Detect which cell encompasses the target text, then output its (x, y) center coordinate. 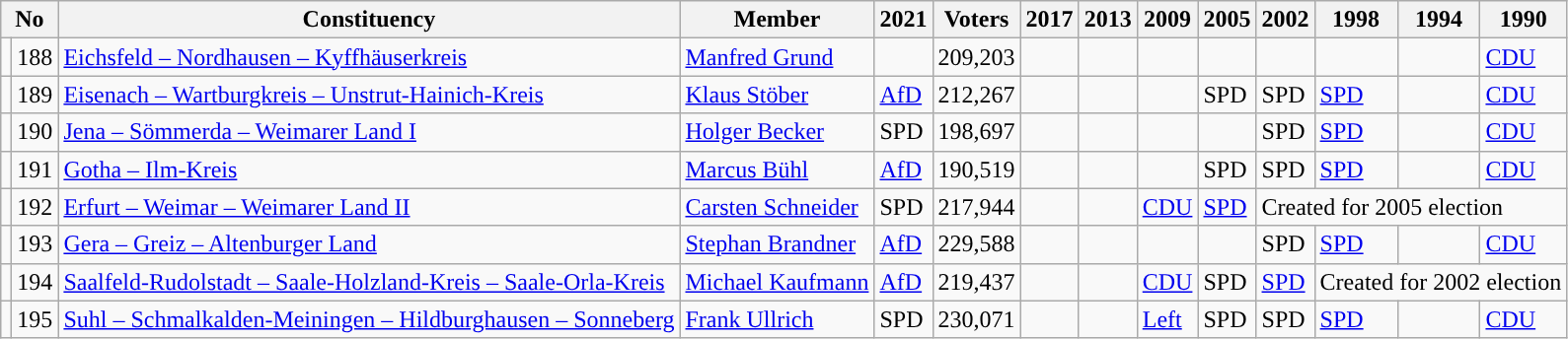
Gotha – Ilm-Kreis (369, 169)
Created for 2002 election (1441, 282)
Saalfeld-Rudolstadt – Saale-Holzland-Kreis – Saale-Orla-Kreis (369, 282)
Created for 2005 election (1411, 207)
Marcus Bühl (778, 169)
Voters (977, 20)
2005 (1228, 20)
2002 (1285, 20)
229,588 (977, 244)
194 (36, 282)
209,203 (977, 57)
No (30, 20)
189 (36, 95)
Suhl – Schmalkalden-Meiningen – Hildburghausen – Sonneberg (369, 319)
2021 (904, 20)
Left (1167, 319)
Frank Ullrich (778, 319)
Gera – Greiz – Altenburger Land (369, 244)
Member (778, 20)
2017 (1050, 20)
Erfurt – Weimar – Weimarer Land II (369, 207)
Manfred Grund (778, 57)
Constituency (369, 20)
198,697 (977, 132)
Holger Becker (778, 132)
1990 (1524, 20)
190 (36, 132)
Jena – Sömmerda – Weimarer Land I (369, 132)
217,944 (977, 207)
192 (36, 207)
Klaus Stöber (778, 95)
Carsten Schneider (778, 207)
1998 (1356, 20)
2009 (1167, 20)
219,437 (977, 282)
Eisenach – Wartburgkreis – Unstrut-Hainich-Kreis (369, 95)
188 (36, 57)
193 (36, 244)
Michael Kaufmann (778, 282)
195 (36, 319)
212,267 (977, 95)
2013 (1107, 20)
1994 (1439, 20)
191 (36, 169)
Eichsfeld – Nordhausen – Kyffhäuserkreis (369, 57)
230,071 (977, 319)
190,519 (977, 169)
Stephan Brandner (778, 244)
